Locate the cell with the specified text and output its [X, Y] center coordinate. 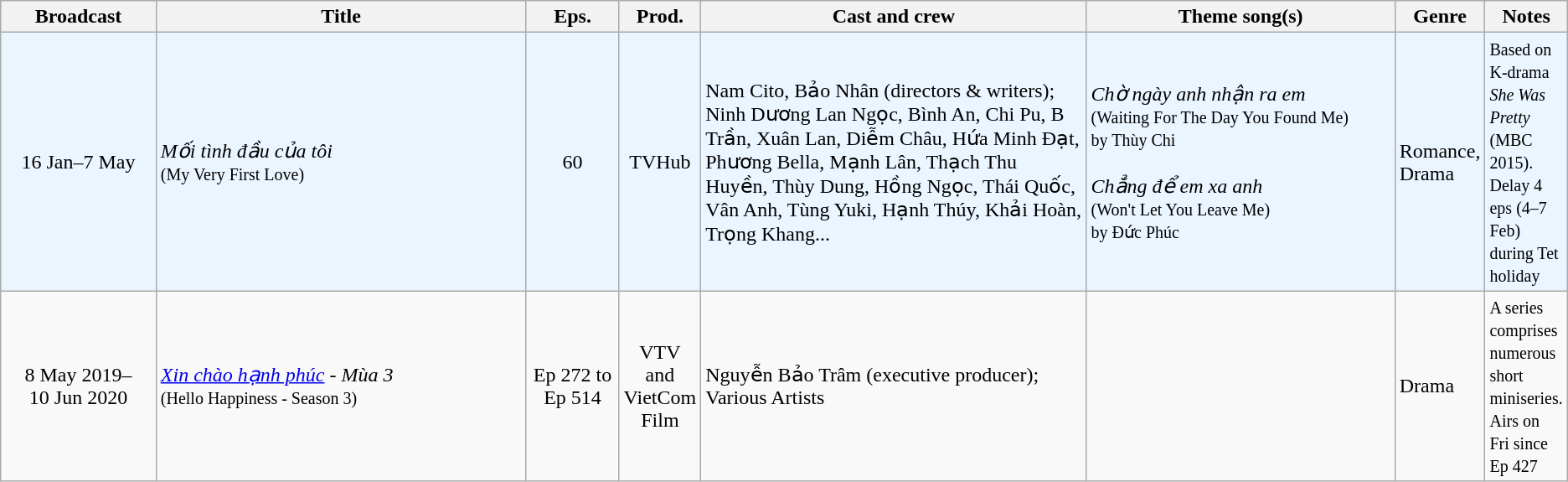
Eps. [573, 17]
Genre [1440, 17]
Xin chào hạnh phúc - Mùa 3 (Hello Happiness - Season 3) [341, 386]
Nguyễn Bảo Trâm (executive producer); Various Artists [894, 386]
Drama [1440, 386]
Prod. [660, 17]
Romance, Drama [1440, 162]
Notes [1526, 17]
16 Jan–7 May [79, 162]
8 May 2019–10 Jun 2020 [79, 386]
60 [573, 162]
TVHub [660, 162]
Cast and crew [894, 17]
VTV and VietCom Film [660, 386]
Mối tình đầu của tôi (My Very First Love) [341, 162]
Broadcast [79, 17]
Theme song(s) [1240, 17]
Chờ ngày anh nhận ra em (Waiting For The Day You Found Me)by Thùy ChiChẳng để em xa anh (Won't Let You Leave Me)by Đức Phúc [1240, 162]
Ep 272 to Ep 514 [573, 386]
Title [341, 17]
A series comprises numerous short miniseries.Airs on Fri since Ep 427 [1526, 386]
Based on K-drama She Was Pretty (MBC 2015). Delay 4 eps (4–7 Feb) during Tet holiday [1526, 162]
